Return the (x, y) coordinate for the center point of the cell that contains the specified text.  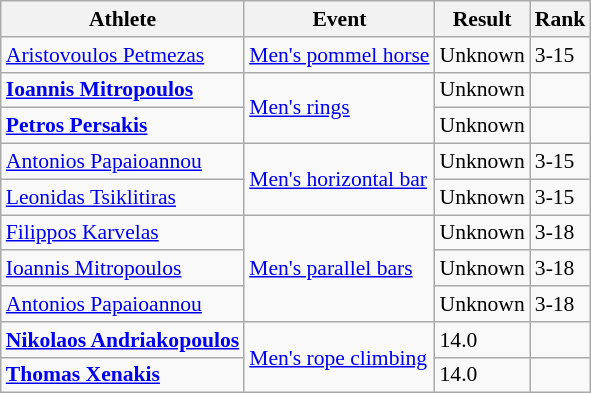
Men's rings (339, 108)
Leonidas Tsiklitiras (122, 197)
Men's rope climbing (339, 358)
Result (482, 19)
Thomas Xenakis (122, 375)
Nikolaos Andriakopoulos (122, 340)
Men's horizontal bar (339, 180)
Aristovoulos Petmezas (122, 55)
Men's pommel horse (339, 55)
Filippos Karvelas (122, 233)
Rank (560, 19)
Athlete (122, 19)
Event (339, 19)
Petros Persakis (122, 126)
Men's parallel bars (339, 268)
